Detect which cell encompasses the target text, then output its (X, Y) center coordinate. 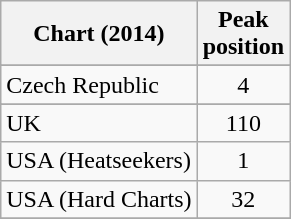
USA (Heatseekers) (99, 161)
USA (Hard Charts) (99, 199)
Peakposition (243, 34)
Czech Republic (99, 85)
110 (243, 123)
1 (243, 161)
32 (243, 199)
4 (243, 85)
UK (99, 123)
Chart (2014) (99, 34)
